Provide the [X, Y] coordinate of the cell's center where the given text is located.  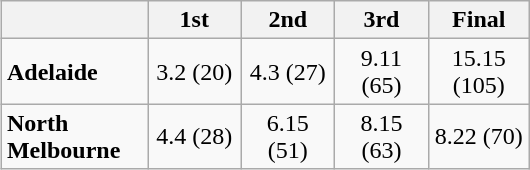
4.4 (28) [195, 136]
2nd [288, 20]
4.3 (27) [288, 72]
3.2 (20) [195, 72]
8.22 (70) [478, 136]
15.15 (105) [478, 72]
6.15 (51) [288, 136]
8.15 (63) [382, 136]
3rd [382, 20]
North Melbourne [74, 136]
Adelaide [74, 72]
9.11 (65) [382, 72]
1st [195, 20]
Final [478, 20]
